Locate the cell with the specified text and output its (x, y) center coordinate. 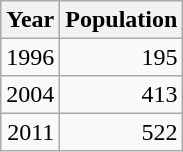
Population (122, 20)
413 (122, 94)
195 (122, 56)
2004 (30, 94)
Year (30, 20)
522 (122, 132)
1996 (30, 56)
2011 (30, 132)
